Pinpoint the cell where the given text exists, returning its [X, Y] midpoint coordinate. 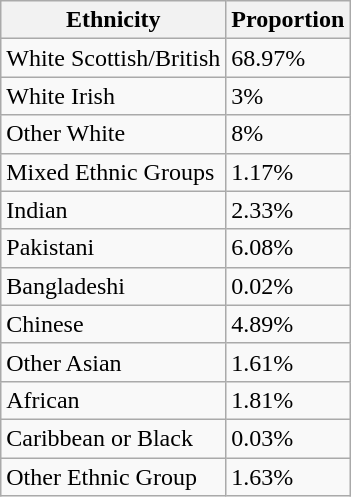
1.61% [288, 362]
African [114, 400]
White Irish [114, 96]
Caribbean or Black [114, 438]
Other White [114, 134]
68.97% [288, 58]
Pakistani [114, 248]
Ethnicity [114, 20]
Other Ethnic Group [114, 477]
1.63% [288, 477]
Indian [114, 210]
0.02% [288, 286]
3% [288, 96]
1.81% [288, 400]
White Scottish/British [114, 58]
6.08% [288, 248]
2.33% [288, 210]
Bangladeshi [114, 286]
Chinese [114, 324]
Proportion [288, 20]
Other Asian [114, 362]
1.17% [288, 172]
Mixed Ethnic Groups [114, 172]
0.03% [288, 438]
4.89% [288, 324]
8% [288, 134]
